Find where the given text appears and provide that cell's center as (x, y) coordinate. 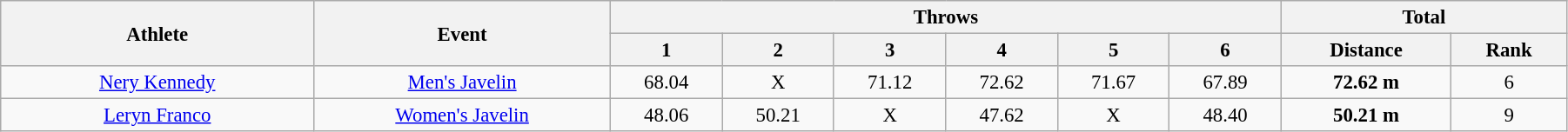
67.89 (1225, 82)
50.21 (778, 115)
2 (778, 50)
Event (463, 33)
Distance (1366, 50)
68.04 (667, 82)
Rank (1509, 50)
Men's Javelin (463, 82)
3 (889, 50)
Nery Kennedy (157, 82)
48.06 (667, 115)
4 (1002, 50)
Leryn Franco (157, 115)
Total (1424, 17)
50.21 m (1366, 115)
71.12 (889, 82)
1 (667, 50)
72.62 m (1366, 82)
72.62 (1002, 82)
Athlete (157, 33)
5 (1113, 50)
Throws (947, 17)
48.40 (1225, 115)
Women's Javelin (463, 115)
71.67 (1113, 82)
9 (1509, 115)
47.62 (1002, 115)
